Output the (x, y) coordinate of the center of the cell containing the given text.  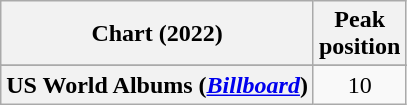
10 (359, 85)
US World Albums (Billboard) (158, 85)
Chart (2022) (158, 34)
Peakposition (359, 34)
